Return (x, y) of the center of cell containing provided text 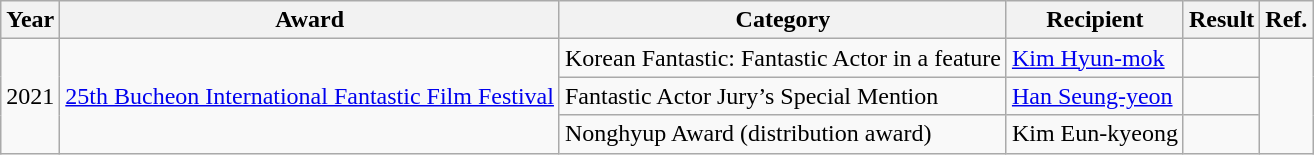
25th Bucheon International Fantastic Film Festival (310, 96)
2021 (30, 96)
Korean Fantastic: Fantastic Actor in a feature (782, 58)
Recipient (1094, 20)
Ref. (1286, 20)
Year (30, 20)
Kim Hyun-mok (1094, 58)
Result (1221, 20)
Kim Eun-kyeong (1094, 134)
Category (782, 20)
Fantastic Actor Jury’s Special Mention (782, 96)
Han Seung-yeon (1094, 96)
Award (310, 20)
Nonghyup Award (distribution award) (782, 134)
